Determine the (X, Y) coordinate at the center of the cell enclosing the given text.  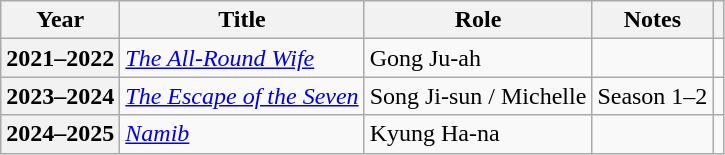
Gong Ju-ah (478, 58)
Notes (652, 20)
2023–2024 (60, 96)
Kyung Ha-na (478, 134)
Title (242, 20)
2024–2025 (60, 134)
Namib (242, 134)
Role (478, 20)
The Escape of the Seven (242, 96)
2021–2022 (60, 58)
Song Ji-sun / Michelle (478, 96)
The All-Round Wife (242, 58)
Year (60, 20)
Season 1–2 (652, 96)
